From the cell containing the given text, extract its center point as [X, Y] coordinate. 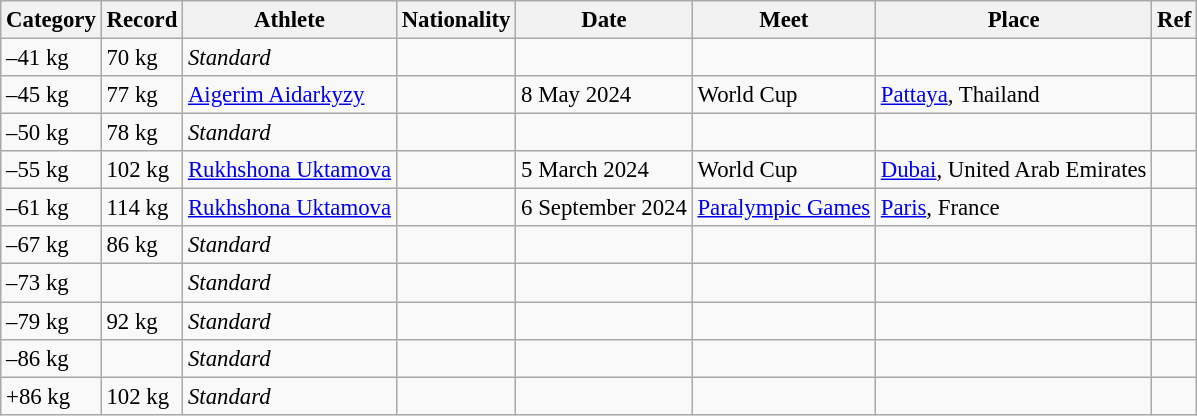
86 kg [142, 245]
–50 kg [51, 133]
Dubai, United Arab Emirates [1013, 170]
Ref [1174, 20]
Meet [784, 20]
–45 kg [51, 95]
–79 kg [51, 321]
8 May 2024 [604, 95]
Nationality [456, 20]
–67 kg [51, 245]
Athlete [290, 20]
–55 kg [51, 170]
114 kg [142, 208]
–86 kg [51, 358]
Place [1013, 20]
Paralympic Games [784, 208]
6 September 2024 [604, 208]
70 kg [142, 58]
–73 kg [51, 283]
5 March 2024 [604, 170]
–61 kg [51, 208]
Record [142, 20]
Aigerim Aidarkyzy [290, 95]
Paris, France [1013, 208]
Category [51, 20]
–41 kg [51, 58]
Date [604, 20]
+86 kg [51, 396]
92 kg [142, 321]
78 kg [142, 133]
77 kg [142, 95]
Pattaya, Thailand [1013, 95]
